Identify which cell holds the provided text, then report its (X, Y) central coordinate. 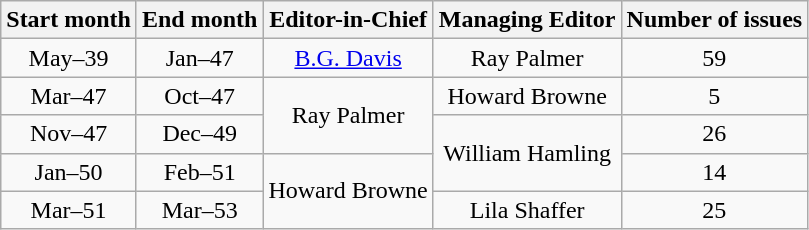
Number of issues (714, 20)
May–39 (69, 58)
Jan–50 (69, 172)
B.G. Davis (348, 58)
Mar–47 (69, 96)
Managing Editor (527, 20)
26 (714, 134)
Mar–53 (199, 210)
Lila Shaffer (527, 210)
14 (714, 172)
William Hamling (527, 153)
59 (714, 58)
Start month (69, 20)
Dec–49 (199, 134)
5 (714, 96)
Mar–51 (69, 210)
Oct–47 (199, 96)
Feb–51 (199, 172)
Jan–47 (199, 58)
End month (199, 20)
Editor-in-Chief (348, 20)
Nov–47 (69, 134)
25 (714, 210)
